Extract the [X, Y] coordinate from the center of the cell holding the provided text.  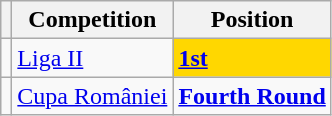
Fourth Round [252, 96]
1st [252, 58]
Cupa României [92, 96]
Competition [92, 20]
Position [252, 20]
Liga II [92, 58]
